Capture the cell that displays the provided text and extract its [x, y] central coordinate. 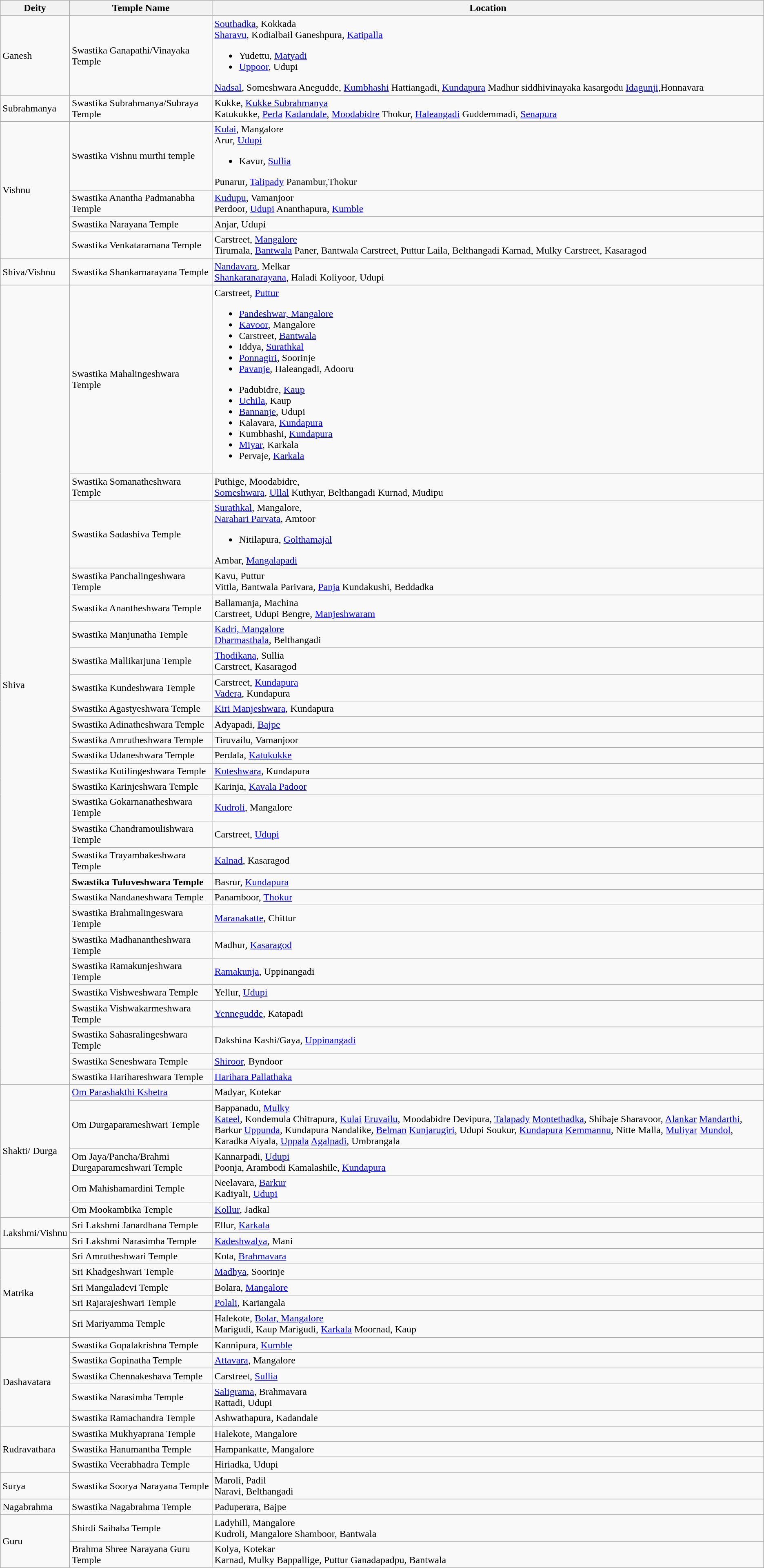
Swastika Agastyeshwara Temple [140, 709]
Thodikana, SulliaCarstreet, Kasaragod [488, 661]
Kadeshwalya, Mani [488, 1241]
Hiriadka, Udupi [488, 1465]
Swastika Kundeshwara Temple [140, 688]
Swastika Gokarnanatheshwara Temple [140, 808]
Swastika Narayana Temple [140, 224]
Vishnu [35, 190]
Brahma Shree Narayana Guru Temple [140, 1554]
Adyapadi, Bajpe [488, 724]
Swastika Tuluveshwara Temple [140, 882]
Kota, Brahmavara [488, 1256]
Nagabrahma [35, 1507]
Kulai, MangaloreArur, UdupiKavur, SulliaPunarur, Talipady Panambur,Thokur [488, 156]
Swastika Manjunatha Temple [140, 635]
Om Mookambika Temple [140, 1209]
Yellur, Udupi [488, 993]
Surathkal, Mangalore,Narahari Parvata, AmtoorNitilapura, GolthamajalAmbar, Mangalapadi [488, 534]
Sri Khadgeshwari Temple [140, 1272]
Swastika Seneshwara Temple [140, 1061]
Kannarpadi, UdupiPoonja, Arambodi Kamalashile, Kundapura [488, 1162]
Sri Mangaladevi Temple [140, 1287]
Kudupu, VamanjoorPerdoor, Udupi Ananthapura, Kumble [488, 203]
Swastika Chennakeshava Temple [140, 1376]
Halekote, Mangalore [488, 1434]
Maranakatte, Chittur [488, 918]
Swastika Adinatheshwara Temple [140, 724]
Swastika Brahmalingeswara Temple [140, 918]
Rudravathara [35, 1449]
Kudroli, Mangalore [488, 808]
Shakti/ Durga [35, 1151]
Swastika Trayambakeshwara Temple [140, 861]
Matrika [35, 1293]
Sri Rajarajeshwari Temple [140, 1303]
Swastika Ganapathi/Vinayaka Temple [140, 56]
Swastika Amrutheshwara Temple [140, 740]
Saligrama, BrahmavaraRattadi, Udupi [488, 1397]
Swastika Panchalingeshwara Temple [140, 581]
Om Parashakthi Kshetra [140, 1092]
Shiva/Vishnu [35, 272]
Carstreet, Udupi [488, 834]
Madhya, Soorinje [488, 1272]
Swastika Sadashiva Temple [140, 534]
Yennegudde, Katapadi [488, 1013]
Lakshmi/Vishnu [35, 1233]
Swastika Harihareshwara Temple [140, 1077]
Carstreet, MangaloreTirumala, Bantwala Paner, Bantwala Carstreet, Puttur Laila, Belthangadi Karnad, Mulky Carstreet, Kasaragod [488, 245]
Kollur, Jadkal [488, 1209]
Maroli, PadilNaravi, Belthangadi [488, 1486]
Swastika Anantha Padmanabha Temple [140, 203]
Swastika Shankarnarayana Temple [140, 272]
Swastika Mallikarjuna Temple [140, 661]
Shiroor, Byndoor [488, 1061]
Kukke, Kukke SubrahmanyaKatukukke, Perla Kadandale, Moodabidre Thokur, Haleangadi Guddemmadi, Senapura [488, 109]
Surya [35, 1486]
Swastika Mahalingeshwara Temple [140, 379]
Swastika Soorya Narayana Temple [140, 1486]
Dakshina Kashi/Gaya, Uppinangadi [488, 1040]
Swastika Udaneshwara Temple [140, 755]
Om Durgaparameshwari Temple [140, 1125]
Ballamanja, MachinaCarstreet, Udupi Bengre, Manjeshwaram [488, 608]
Carstreet, KundapuraVadera, Kundapura [488, 688]
Sri Mariyamma Temple [140, 1324]
Ganesh [35, 56]
Swastika Venkataramana Temple [140, 245]
Panamboor, Thokur [488, 897]
Guru [35, 1541]
Kolya, KotekarKarnad, Mulky Bappallige, Puttur Ganadapadpu, Bantwala [488, 1554]
Karinja, Kavala Padoor [488, 786]
Neelavara, BarkurKadiyali, Udupi [488, 1188]
Swastika Vishweshwara Temple [140, 993]
Ladyhill, MangaloreKudroli, Mangalore Shamboor, Bantwala [488, 1528]
Perdala, Katukukke [488, 755]
Kalnad, Kasaragod [488, 861]
Puthige, Moodabidre,Someshwara, Ullal Kuthyar, Belthangadi Kurnad, Mudipu [488, 487]
Nandavara, MelkarShankaranarayana, Haladi Koliyoor, Udupi [488, 272]
Swastika Gopinatha Temple [140, 1361]
Swastika Madhanantheshwara Temple [140, 945]
Koteshwara, Kundapura [488, 771]
Ramakunja, Uppinangadi [488, 972]
Swastika Hanumantha Temple [140, 1449]
Swastika Mukhyaprana Temple [140, 1434]
Harihara Pallathaka [488, 1077]
Basrur, Kundapura [488, 882]
Ellur, Karkala [488, 1225]
Om Jaya/Pancha/Brahmi Durgaparameshwari Temple [140, 1162]
Swastika Nagabrahma Temple [140, 1507]
Dashavatara [35, 1382]
Kadri, MangaloreDharmasthala, Belthangadi [488, 635]
Shirdi Saibaba Temple [140, 1528]
Tiruvailu, Vamanjoor [488, 740]
Swastika Veerabhadra Temple [140, 1465]
Swastika Sahasralingeshwara Temple [140, 1040]
Bolara, Mangalore [488, 1287]
Swastika Vishwakarmeshwara Temple [140, 1013]
Swastika Kotilingeshwara Temple [140, 771]
Swastika Ramakunjeshwara Temple [140, 972]
Swastika Subrahmanya/Subraya Temple [140, 109]
Kiri Manjeshwara, Kundapura [488, 709]
Hampankatte, Mangalore [488, 1449]
Swastika Anantheshwara Temple [140, 608]
Ashwathapura, Kadandale [488, 1418]
Madyar, Kotekar [488, 1092]
Swastika Chandramoulishwara Temple [140, 834]
Temple Name [140, 8]
Swastika Narasimha Temple [140, 1397]
Swastika Ramachandra Temple [140, 1418]
Attavara, Mangalore [488, 1361]
Sri Amrutheshwari Temple [140, 1256]
Sri Lakshmi Janardhana Temple [140, 1225]
Carstreet, Sullia [488, 1376]
Kannipura, Kumble [488, 1345]
Shiva [35, 685]
Anjar, Udupi [488, 224]
Paduperara, Bajpe [488, 1507]
Swastika Gopalakrishna Temple [140, 1345]
Polali, Kariangala [488, 1303]
Kavu, PutturVittla, Bantwala Parivara, Panja Kundakushi, Beddadka [488, 581]
Swastika Karinjeshwara Temple [140, 786]
Sri Lakshmi Narasimha Temple [140, 1241]
Subrahmanya [35, 109]
Swastika Somanatheshwara Temple [140, 487]
Swastika Vishnu murthi temple [140, 156]
Swastika Nandaneshwara Temple [140, 897]
Location [488, 8]
Halekote, Bolar, MangaloreMarigudi, Kaup Marigudi, Karkala Moornad, Kaup [488, 1324]
Madhur, Kasaragod [488, 945]
Om Mahishamardini Temple [140, 1188]
Deity [35, 8]
